Scan for the cell matching the given text and deliver its (x, y) coordinate at center. 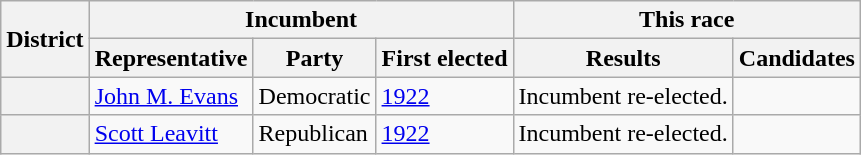
Democratic (314, 96)
Candidates (796, 58)
Scott Leavitt (171, 134)
Representative (171, 58)
Party (314, 58)
Incumbent (301, 20)
Results (623, 58)
District (45, 39)
Republican (314, 134)
John M. Evans (171, 96)
First elected (444, 58)
This race (686, 20)
